Determine the [x, y] coordinate at the center of the cell enclosing the given text.  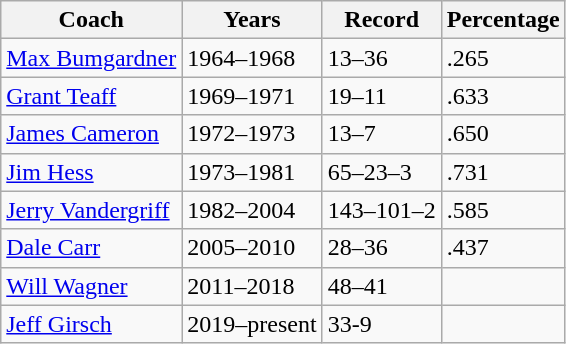
.437 [503, 248]
48–41 [382, 286]
19–11 [382, 96]
33-9 [382, 324]
Coach [92, 20]
Jim Hess [92, 172]
28–36 [382, 248]
1972–1973 [252, 134]
.650 [503, 134]
1973–1981 [252, 172]
2005–2010 [252, 248]
Jerry Vandergriff [92, 210]
Jeff Girsch [92, 324]
1982–2004 [252, 210]
.265 [503, 58]
2011–2018 [252, 286]
Max Bumgardner [92, 58]
Dale Carr [92, 248]
.585 [503, 210]
Grant Teaff [92, 96]
Record [382, 20]
.633 [503, 96]
James Cameron [92, 134]
Will Wagner [92, 286]
1969–1971 [252, 96]
2019–present [252, 324]
13–7 [382, 134]
143–101–2 [382, 210]
1964–1968 [252, 58]
65–23–3 [382, 172]
Years [252, 20]
.731 [503, 172]
13–36 [382, 58]
Percentage [503, 20]
